Extract the (X, Y) coordinate from the center of the cell holding the provided text.  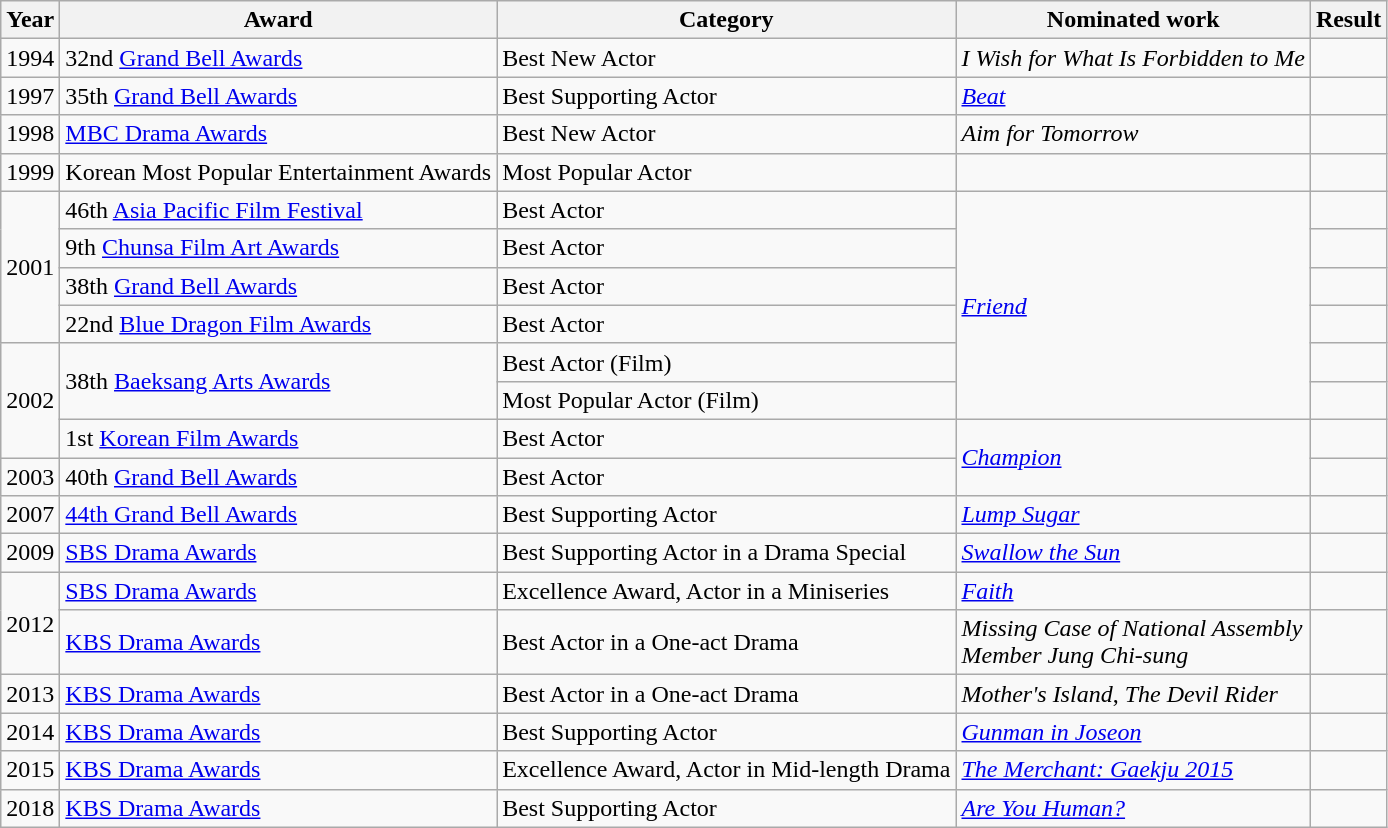
Lump Sugar (1133, 515)
2018 (30, 808)
9th Chunsa Film Art Awards (278, 248)
46th Asia Pacific Film Festival (278, 210)
40th Grand Bell Awards (278, 477)
44th Grand Bell Awards (278, 515)
Friend (1133, 305)
38th Baeksang Arts Awards (278, 381)
MBC Drama Awards (278, 134)
2002 (30, 400)
Champion (1133, 457)
22nd Blue Dragon Film Awards (278, 324)
1st Korean Film Awards (278, 438)
32nd Grand Bell Awards (278, 58)
Year (30, 20)
Are You Human? (1133, 808)
1998 (30, 134)
I Wish for What Is Forbidden to Me (1133, 58)
Nominated work (1133, 20)
Faith (1133, 591)
2009 (30, 553)
1999 (30, 172)
Swallow the Sun (1133, 553)
2003 (30, 477)
2012 (30, 624)
35th Grand Bell Awards (278, 96)
2007 (30, 515)
The Merchant: Gaekju 2015 (1133, 770)
Result (1348, 20)
Most Popular Actor (Film) (726, 400)
Excellence Award, Actor in Mid-length Drama (726, 770)
Korean Most Popular Entertainment Awards (278, 172)
2015 (30, 770)
Aim for Tomorrow (1133, 134)
1997 (30, 96)
Most Popular Actor (726, 172)
Gunman in Joseon (1133, 732)
Missing Case of National Assembly Member Jung Chi-sung (1133, 642)
Award (278, 20)
Best Supporting Actor in a Drama Special (726, 553)
2013 (30, 694)
Mother's Island, The Devil Rider (1133, 694)
2001 (30, 267)
1994 (30, 58)
38th Grand Bell Awards (278, 286)
2014 (30, 732)
Best Actor (Film) (726, 362)
Category (726, 20)
Beat (1133, 96)
Excellence Award, Actor in a Miniseries (726, 591)
